From the cell containing the given text, extract its center point as [X, Y] coordinate. 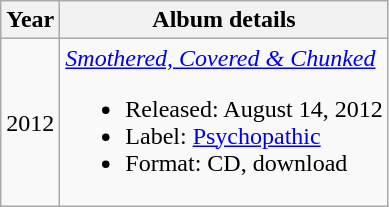
Year [30, 20]
Album details [224, 20]
Smothered, Covered & ChunkedReleased: August 14, 2012Label: PsychopathicFormat: CD, download [224, 122]
2012 [30, 122]
